Find where the given text appears and provide that cell's center as [X, Y] coordinate. 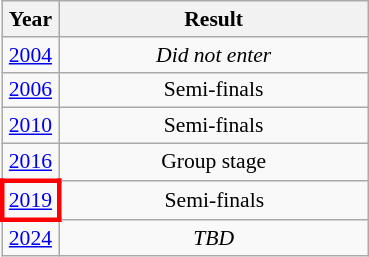
TBD [214, 238]
2019 [30, 200]
Year [30, 19]
2006 [30, 90]
2010 [30, 126]
2004 [30, 55]
2024 [30, 238]
Group stage [214, 162]
Result [214, 19]
Did not enter [214, 55]
2016 [30, 162]
